Search for the cell housing the specified text and yield its [X, Y] center coordinate. 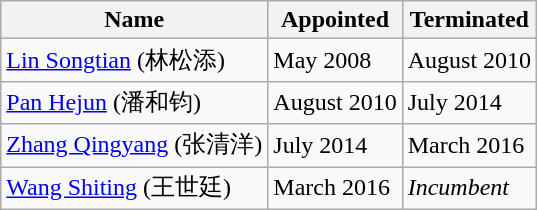
May 2008 [335, 60]
Lin Songtian (林松添) [134, 60]
Zhang Qingyang (张清洋) [134, 146]
Pan Hejun (潘和钧) [134, 102]
Wang Shiting (王世廷) [134, 188]
Name [134, 20]
Appointed [335, 20]
Incumbent [469, 188]
Terminated [469, 20]
